From the cell containing the given text, extract its center point as [X, Y] coordinate. 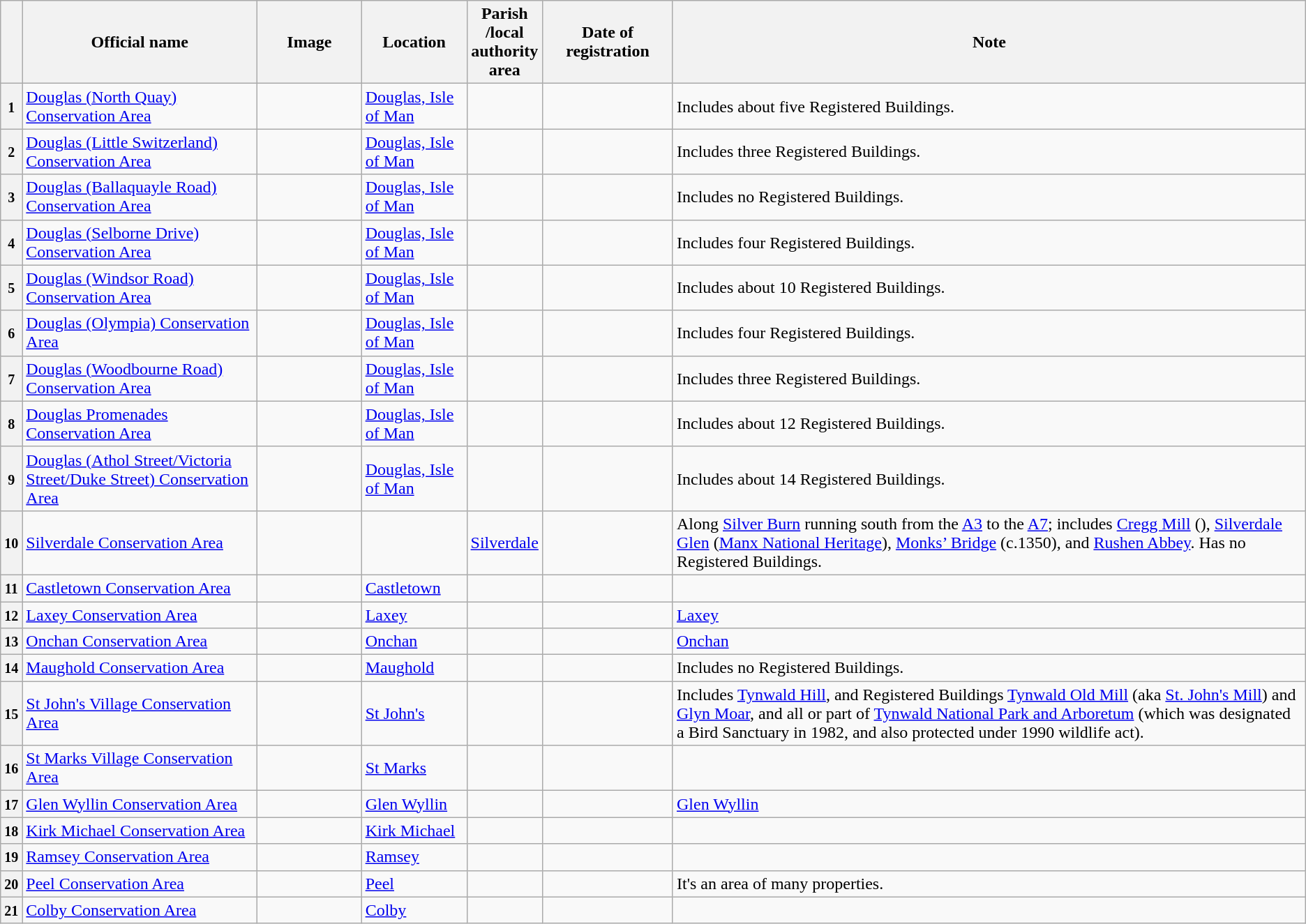
Kirk Michael [414, 831]
Silverdale [504, 543]
It's an area of many properties. [989, 884]
Includes about 12 Registered Buildings. [989, 424]
7 [11, 378]
Ramsey Conservation Area [140, 857]
Date of registration [607, 42]
Glen Wyllin Conservation Area [140, 804]
Parish/localauthorityarea [504, 42]
19 [11, 857]
4 [11, 243]
St John's [414, 713]
Includes about 10 Registered Buildings. [989, 287]
15 [11, 713]
St Marks [414, 768]
Castletown [414, 588]
Includes about 14 Registered Buildings. [989, 478]
Douglas (Windsor Road) Conservation Area [140, 287]
Kirk Michael Conservation Area [140, 831]
Ramsey [414, 857]
Douglas Promenades Conservation Area [140, 424]
Peel Conservation Area [140, 884]
Onchan Conservation Area [140, 642]
Douglas (Little Switzerland) Conservation Area [140, 152]
8 [11, 424]
Colby [414, 910]
20 [11, 884]
13 [11, 642]
St Marks Village Conservation Area [140, 768]
6 [11, 333]
Douglas (Selborne Drive) Conservation Area [140, 243]
Maughold [414, 668]
Image [309, 42]
14 [11, 668]
Includes about five Registered Buildings. [989, 106]
5 [11, 287]
Douglas (Woodbourne Road) Conservation Area [140, 378]
Maughold Conservation Area [140, 668]
Castletown Conservation Area [140, 588]
Laxey Conservation Area [140, 614]
Silverdale Conservation Area [140, 543]
9 [11, 478]
3 [11, 197]
2 [11, 152]
17 [11, 804]
Douglas (Athol Street/Victoria Street/Duke Street) Conservation Area [140, 478]
Note [989, 42]
Douglas (Ballaquayle Road) Conservation Area [140, 197]
St John's Village Conservation Area [140, 713]
11 [11, 588]
1 [11, 106]
18 [11, 831]
16 [11, 768]
12 [11, 614]
21 [11, 910]
Peel [414, 884]
Douglas (North Quay) Conservation Area [140, 106]
Colby Conservation Area [140, 910]
Douglas (Olympia) Conservation Area [140, 333]
10 [11, 543]
Location [414, 42]
Official name [140, 42]
